For the text-containing cell, return its midpoint in [X, Y] coordinate format. 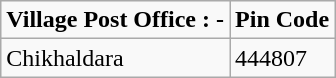
Pin Code [282, 20]
Village Post Office : - [116, 20]
Chikhaldara [116, 58]
444807 [282, 58]
